Locate the cell with the specified text and output its [X, Y] center coordinate. 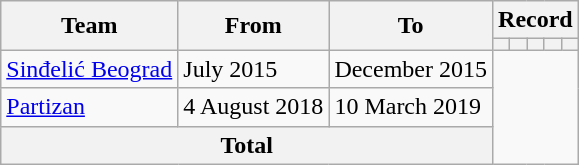
Total [247, 145]
July 2015 [254, 69]
To [411, 26]
4 August 2018 [254, 107]
Partizan [90, 107]
December 2015 [411, 69]
Sinđelić Beograd [90, 69]
Team [90, 26]
Record [536, 20]
From [254, 26]
10 March 2019 [411, 107]
